Identify which cell holds the provided text, then report its (X, Y) central coordinate. 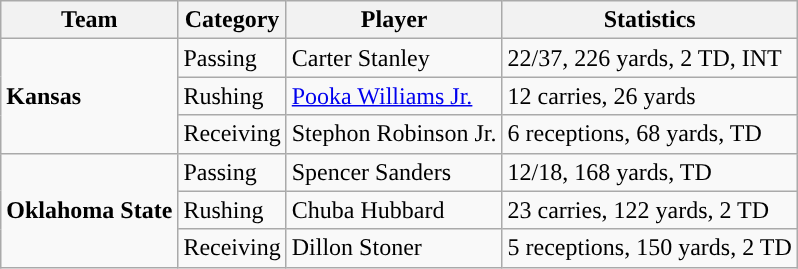
Pooka Williams Jr. (394, 96)
Carter Stanley (394, 58)
5 receptions, 150 yards, 2 TD (650, 248)
Oklahoma State (90, 210)
Dillon Stoner (394, 248)
6 receptions, 68 yards, TD (650, 134)
Chuba Hubbard (394, 210)
Player (394, 20)
Spencer Sanders (394, 172)
23 carries, 122 yards, 2 TD (650, 210)
Stephon Robinson Jr. (394, 134)
Statistics (650, 20)
Team (90, 20)
12/18, 168 yards, TD (650, 172)
22/37, 226 yards, 2 TD, INT (650, 58)
12 carries, 26 yards (650, 96)
Kansas (90, 96)
Category (232, 20)
